Pinpoint the cell where the given text exists, returning its (x, y) midpoint coordinate. 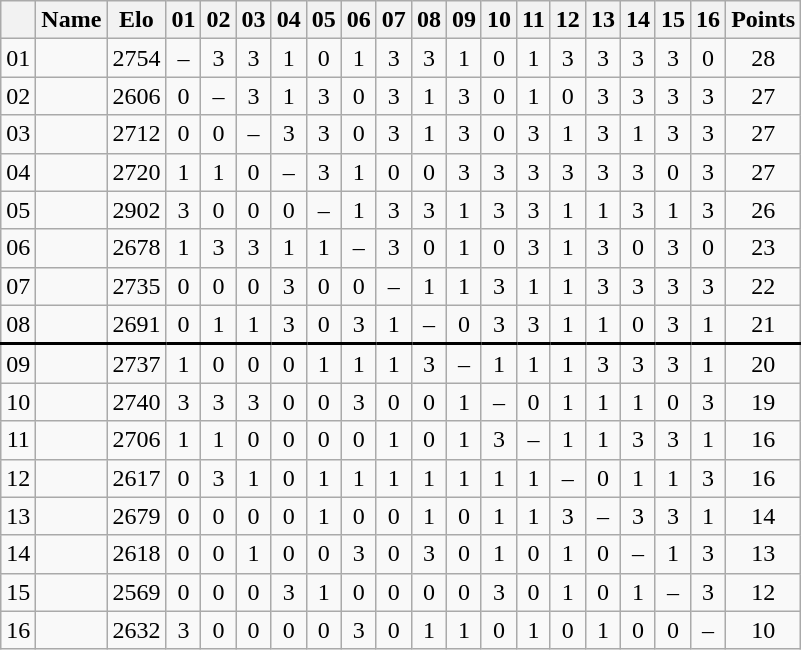
2720 (136, 172)
2754 (136, 58)
2691 (136, 324)
26 (764, 210)
28 (764, 58)
2902 (136, 210)
2737 (136, 364)
22 (764, 286)
Elo (136, 20)
2617 (136, 478)
2712 (136, 134)
19 (764, 402)
Name (72, 20)
2679 (136, 516)
2569 (136, 592)
2678 (136, 248)
2606 (136, 96)
2706 (136, 440)
2618 (136, 554)
20 (764, 364)
2632 (136, 630)
23 (764, 248)
Points (764, 20)
2735 (136, 286)
21 (764, 324)
2740 (136, 402)
